For the text-containing cell, return its midpoint in [X, Y] coordinate format. 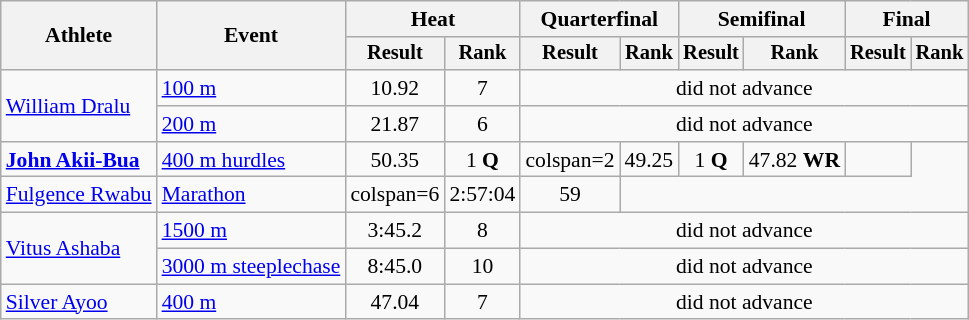
47.04 [394, 302]
Event [252, 36]
3000 m steeplechase [252, 267]
William Dralu [79, 106]
21.87 [394, 124]
8:45.0 [394, 267]
6 [482, 124]
2:57:04 [482, 195]
400 m [252, 302]
Fulgence Rwabu [79, 195]
Vitus Ashaba [79, 248]
Silver Ayoo [79, 302]
59 [570, 195]
10 [482, 267]
10.92 [394, 88]
Heat [432, 19]
3:45.2 [394, 231]
400 m hurdles [252, 160]
colspan=2 [570, 160]
200 m [252, 124]
John Akii-Bua [79, 160]
8 [482, 231]
100 m [252, 88]
49.25 [650, 160]
Final [906, 19]
colspan=6 [394, 195]
Semifinal [762, 19]
Quarterfinal [599, 19]
1500 m [252, 231]
Marathon [252, 195]
Athlete [79, 36]
50.35 [394, 160]
47.82 WR [794, 160]
